Return (X, Y) of the center of cell containing provided text 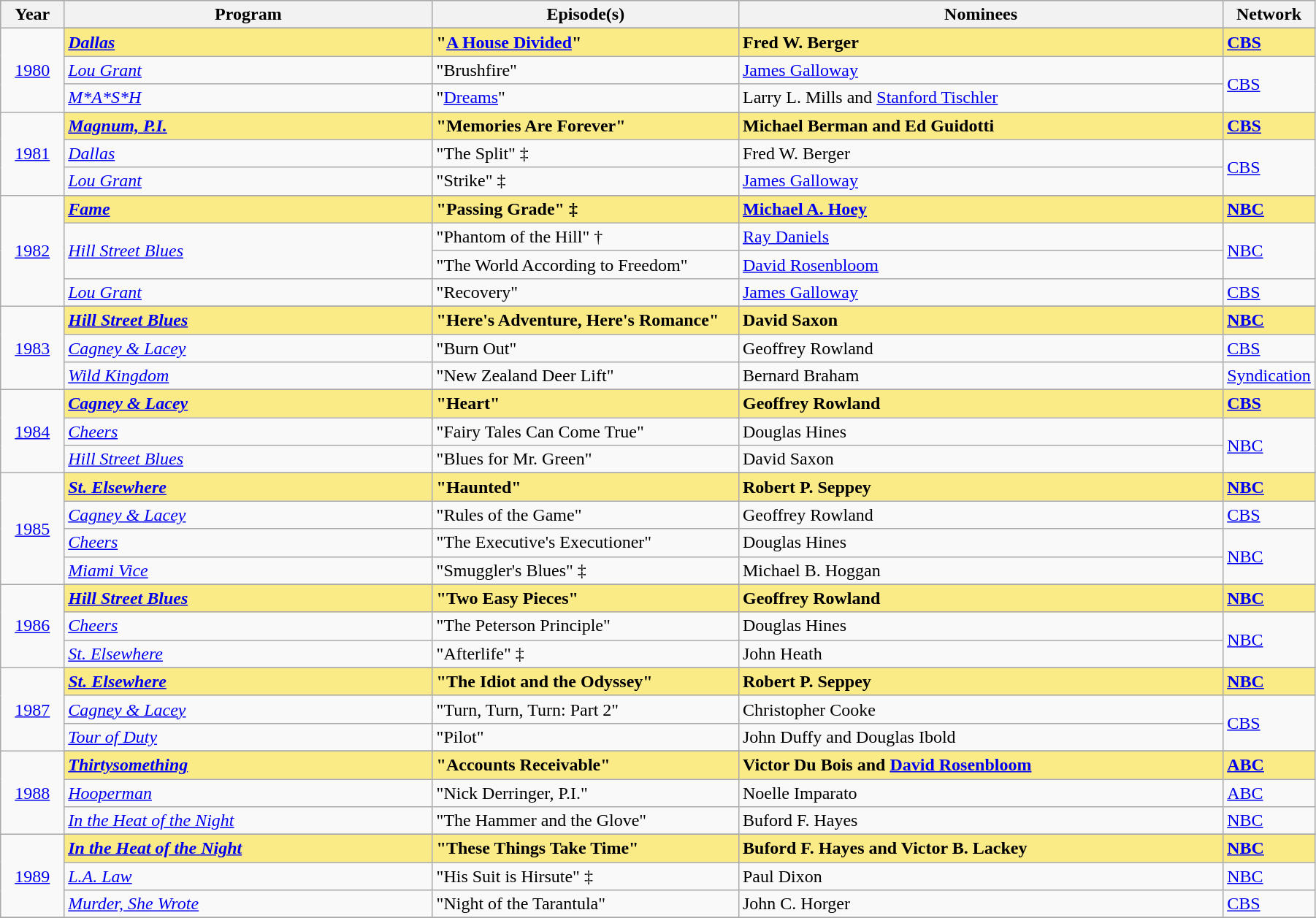
"Brushfire" (586, 70)
David Rosenbloom (980, 264)
1985 (32, 529)
Year (32, 15)
Nominees (980, 15)
"These Things Take Time" (586, 849)
"Night of the Tarantula" (586, 904)
Christopher Cooke (980, 709)
Michael B. Hoggan (980, 570)
"The World According to Freedom" (586, 264)
1984 (32, 432)
"Pilot" (586, 737)
"The Peterson Principle" (586, 626)
Tour of Duty (248, 737)
M*A*S*H (248, 98)
L.A. Law (248, 876)
"Fairy Tales Can Come True" (586, 432)
Magnum, P.I. (248, 126)
John Heath (980, 654)
"Nick Derringer, P.I." (586, 792)
1988 (32, 792)
Episode(s) (586, 15)
"Here's Adventure, Here's Romance" (586, 320)
"Afterlife" ‡ (586, 654)
"New Zealand Deer Lift" (586, 376)
1986 (32, 626)
Fame (248, 209)
"The Split" ‡ (586, 153)
1989 (32, 876)
"Smuggler's Blues" ‡ (586, 570)
Bernard Braham (980, 376)
1981 (32, 153)
1980 (32, 70)
"Passing Grade" ‡ (586, 209)
"The Hammer and the Glove" (586, 821)
Hooperman (248, 792)
"Dreams" (586, 98)
Noelle Imparato (980, 792)
"The Executive's Executioner" (586, 543)
"Strike" ‡ (586, 181)
Paul Dixon (980, 876)
Ray Daniels (980, 237)
"Accounts Receivable" (586, 765)
"The Idiot and the Odyssey" (586, 681)
"Burn Out" (586, 348)
1983 (32, 348)
"Haunted" (586, 487)
"Blues for Mr. Green" (586, 459)
"Phantom of the Hill" † (586, 237)
Thirtysomething (248, 765)
"Two Easy Pieces" (586, 598)
"Memories Are Forever" (586, 126)
Miami Vice (248, 570)
"Heart" (586, 404)
Program (248, 15)
Larry L. Mills and Stanford Tischler (980, 98)
Buford F. Hayes and Victor B. Lackey (980, 849)
Network (1269, 15)
John Duffy and Douglas Ibold (980, 737)
Murder, She Wrote (248, 904)
"Recovery" (586, 292)
1982 (32, 250)
Michael A. Hoey (980, 209)
Michael Berman and Ed Guidotti (980, 126)
"His Suit is Hirsute" ‡ (586, 876)
Wild Kingdom (248, 376)
"A House Divided" (586, 42)
"Turn, Turn, Turn: Part 2" (586, 709)
"Rules of the Game" (586, 515)
Syndication (1269, 376)
1987 (32, 709)
Buford F. Hayes (980, 821)
John C. Horger (980, 904)
Victor Du Bois and David Rosenbloom (980, 765)
